Return the (x, y) coordinate for the center point of the cell that contains the specified text.  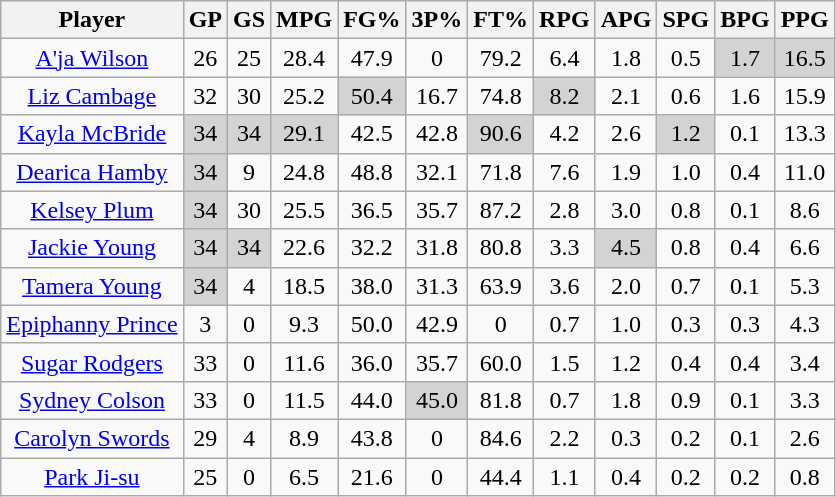
31.3 (437, 286)
16.5 (804, 58)
84.6 (501, 438)
APG (626, 20)
28.4 (304, 58)
1.7 (745, 58)
4.3 (804, 324)
11.6 (304, 362)
1.9 (626, 172)
1.6 (745, 96)
25.5 (304, 210)
11.0 (804, 172)
81.8 (501, 400)
Liz Cambage (92, 96)
GP (205, 20)
Dearica Hamby (92, 172)
2.2 (565, 438)
90.6 (501, 134)
3.6 (565, 286)
8.6 (804, 210)
42.8 (437, 134)
32 (205, 96)
36.5 (372, 210)
16.7 (437, 96)
3.0 (626, 210)
9.3 (304, 324)
44.4 (501, 477)
21.6 (372, 477)
GS (250, 20)
4.5 (626, 248)
63.9 (501, 286)
3.4 (804, 362)
Kelsey Plum (92, 210)
3P% (437, 20)
50.4 (372, 96)
13.3 (804, 134)
32.1 (437, 172)
0.5 (686, 58)
BPG (745, 20)
5.3 (804, 286)
FG% (372, 20)
Epiphanny Prince (92, 324)
1.5 (565, 362)
3 (205, 324)
Kayla McBride (92, 134)
4.2 (565, 134)
47.9 (372, 58)
Jackie Young (92, 248)
2.0 (626, 286)
1.1 (565, 477)
8.9 (304, 438)
Sydney Colson (92, 400)
Sugar Rodgers (92, 362)
44.0 (372, 400)
29.1 (304, 134)
87.2 (501, 210)
29 (205, 438)
2.8 (565, 210)
0.9 (686, 400)
26 (205, 58)
22.6 (304, 248)
32.2 (372, 248)
6.5 (304, 477)
Park Ji-su (92, 477)
74.8 (501, 96)
0.6 (686, 96)
2.1 (626, 96)
24.8 (304, 172)
Tamera Young (92, 286)
31.8 (437, 248)
Carolyn Swords (92, 438)
71.8 (501, 172)
FT% (501, 20)
11.5 (304, 400)
18.5 (304, 286)
25.2 (304, 96)
SPG (686, 20)
43.8 (372, 438)
42.9 (437, 324)
42.5 (372, 134)
50.0 (372, 324)
7.6 (565, 172)
80.8 (501, 248)
79.2 (501, 58)
RPG (565, 20)
Player (92, 20)
38.0 (372, 286)
8.2 (565, 96)
A'ja Wilson (92, 58)
9 (250, 172)
60.0 (501, 362)
45.0 (437, 400)
6.4 (565, 58)
36.0 (372, 362)
48.8 (372, 172)
6.6 (804, 248)
PPG (804, 20)
MPG (304, 20)
15.9 (804, 96)
